Locate the cell with the specified text and output its [X, Y] center coordinate. 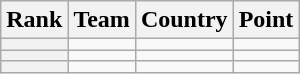
Point [266, 20]
Team [102, 20]
Country [184, 20]
Rank [34, 20]
